Scan for the cell matching the given text and deliver its (x, y) coordinate at center. 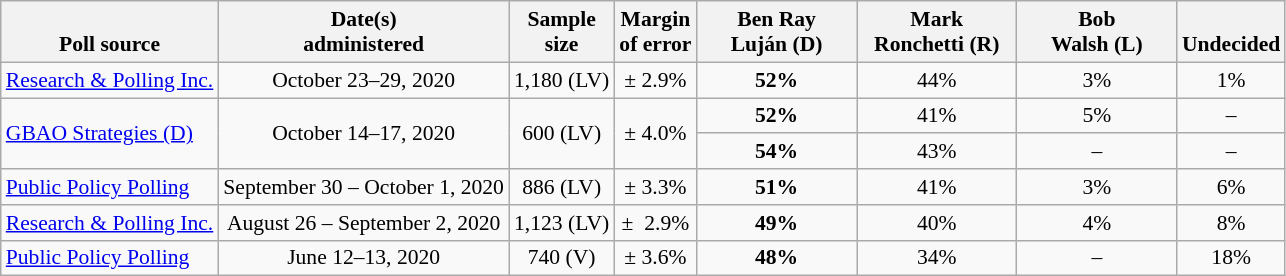
48% (777, 258)
1,123 (LV) (562, 223)
Poll source (110, 32)
1,180 (LV) (562, 80)
GBAO Strategies (D) (110, 134)
49% (777, 223)
40% (937, 223)
BobWalsh (L) (1097, 32)
Samplesize (562, 32)
September 30 – October 1, 2020 (364, 187)
Undecided (1231, 32)
4% (1097, 223)
44% (937, 80)
1% (1231, 80)
886 (LV) (562, 187)
740 (V) (562, 258)
October 14–17, 2020 (364, 134)
Marginof error (655, 32)
Date(s)administered (364, 32)
5% (1097, 116)
43% (937, 152)
June 12–13, 2020 (364, 258)
51% (777, 187)
± 3.6% (655, 258)
MarkRonchetti (R) (937, 32)
6% (1231, 187)
± 4.0% (655, 134)
34% (937, 258)
October 23–29, 2020 (364, 80)
54% (777, 152)
± 3.3% (655, 187)
8% (1231, 223)
August 26 – September 2, 2020 (364, 223)
600 (LV) (562, 134)
18% (1231, 258)
Ben RayLuján (D) (777, 32)
